Determine the [X, Y] coordinate at the center of the cell enclosing the given text.  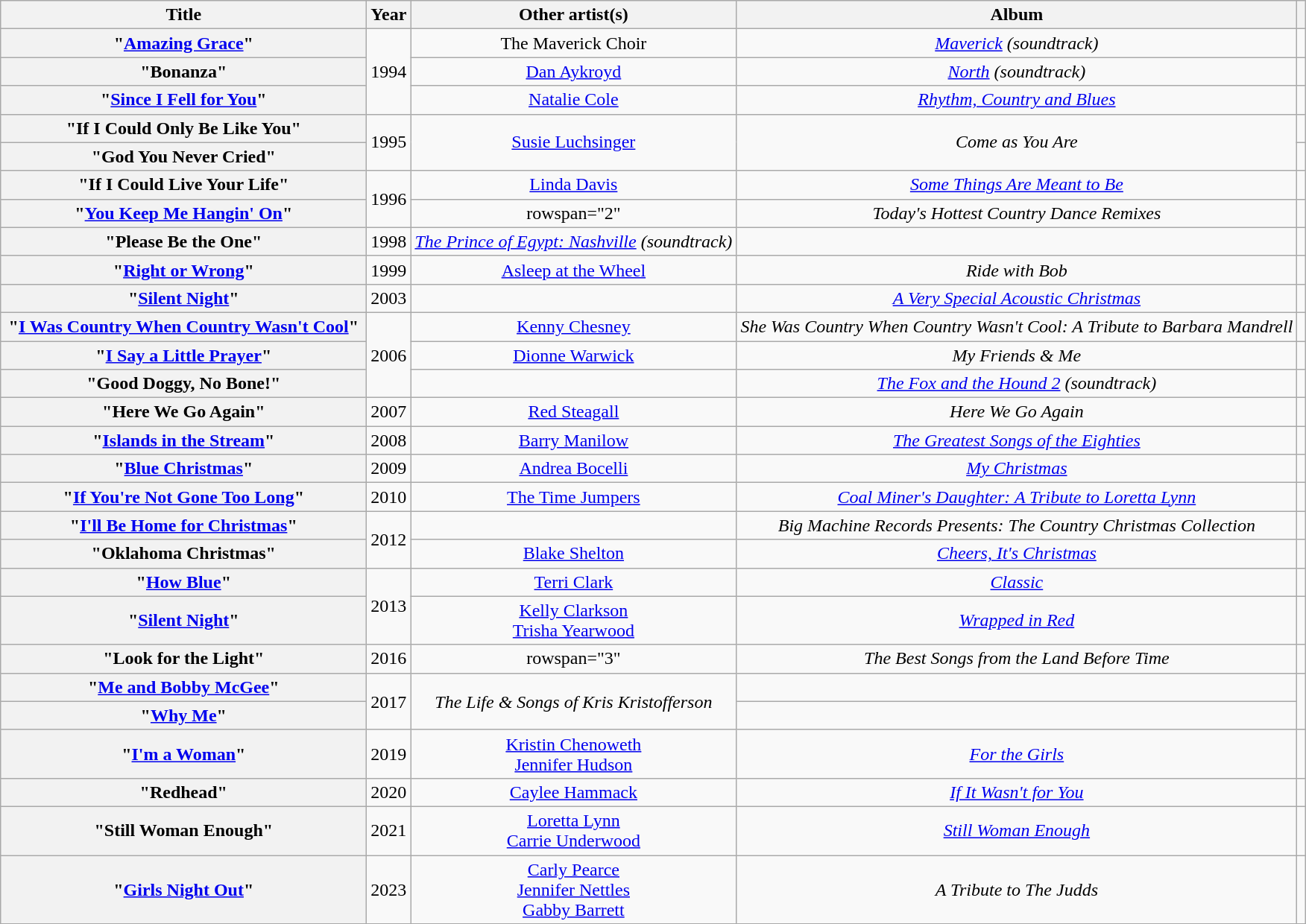
"Look for the Light" [183, 659]
"Islands in the Stream" [183, 440]
Kenny Chesney [574, 326]
2010 [389, 497]
"How Blue" [183, 582]
Barry Manilow [574, 440]
Album [1017, 15]
"I'm a Woman" [183, 754]
Carly PearceJennifer NettlesGabby Barrett [574, 890]
"I Was Country When Country Wasn't Cool" [183, 326]
"If I Could Live Your Life" [183, 185]
The Life & Songs of Kris Kristofferson [574, 701]
Classic [1017, 582]
If It Wasn't for You [1017, 792]
Red Steagall [574, 412]
2012 [389, 539]
rowspan="2" [574, 213]
1999 [389, 270]
"Right or Wrong" [183, 270]
2019 [389, 754]
Other artist(s) [574, 15]
Still Woman Enough [1017, 830]
My Christmas [1017, 469]
1995 [389, 142]
2006 [389, 355]
Title [183, 15]
"I'll Be Home for Christmas" [183, 525]
Year [389, 15]
2023 [389, 890]
The Time Jumpers [574, 497]
"Redhead" [183, 792]
Susie Luchsinger [574, 142]
"Since I Fell for You" [183, 100]
"You Keep Me Hangin' On" [183, 213]
"Why Me" [183, 715]
Dan Aykroyd [574, 72]
Some Things Are Meant to Be [1017, 185]
1998 [389, 241]
"I Say a Little Prayer" [183, 355]
For the Girls [1017, 754]
"Good Doggy, No Bone!" [183, 384]
Ride with Bob [1017, 270]
She Was Country When Country Wasn't Cool: A Tribute to Barbara Mandrell [1017, 326]
2016 [389, 659]
My Friends & Me [1017, 355]
"If I Could Only Be Like You" [183, 128]
Blake Shelton [574, 554]
2003 [389, 298]
Wrapped in Red [1017, 620]
Cheers, It's Christmas [1017, 554]
Linda Davis [574, 185]
North (soundtrack) [1017, 72]
"God You Never Cried" [183, 156]
2013 [389, 607]
1996 [389, 199]
Rhythm, Country and Blues [1017, 100]
rowspan="3" [574, 659]
Today's Hottest Country Dance Remixes [1017, 213]
Here We Go Again [1017, 412]
A Very Special Acoustic Christmas [1017, 298]
"Bonanza" [183, 72]
A Tribute to The Judds [1017, 890]
Andrea Bocelli [574, 469]
"Girls Night Out" [183, 890]
1994 [389, 72]
The Greatest Songs of the Eighties [1017, 440]
"Blue Christmas" [183, 469]
"If You're Not Gone Too Long" [183, 497]
Loretta LynnCarrie Underwood [574, 830]
"Here We Go Again" [183, 412]
Caylee Hammack [574, 792]
Coal Miner's Daughter: A Tribute to Loretta Lynn [1017, 497]
"Still Woman Enough" [183, 830]
Big Machine Records Presents: The Country Christmas Collection [1017, 525]
2009 [389, 469]
The Prince of Egypt: Nashville (soundtrack) [574, 241]
"Me and Bobby McGee" [183, 687]
Kristin ChenowethJennifer Hudson [574, 754]
2021 [389, 830]
The Best Songs from the Land Before Time [1017, 659]
2008 [389, 440]
Dionne Warwick [574, 355]
Come as You Are [1017, 142]
Asleep at the Wheel [574, 270]
Natalie Cole [574, 100]
Kelly ClarksonTrisha Yearwood [574, 620]
The Maverick Choir [574, 43]
The Fox and the Hound 2 (soundtrack) [1017, 384]
Terri Clark [574, 582]
"Please Be the One" [183, 241]
"Amazing Grace" [183, 43]
"Oklahoma Christmas" [183, 554]
2007 [389, 412]
Maverick (soundtrack) [1017, 43]
2020 [389, 792]
2017 [389, 701]
